Detect which cell encompasses the target text, then output its (x, y) center coordinate. 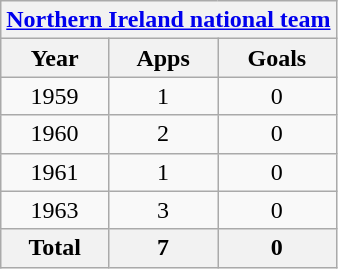
1959 (55, 96)
1961 (55, 172)
2 (162, 134)
Year (55, 58)
3 (162, 210)
Apps (162, 58)
1960 (55, 134)
Goals (277, 58)
Total (55, 248)
7 (162, 248)
1963 (55, 210)
Northern Ireland national team (168, 20)
